Capture the cell that displays the provided text and extract its [X, Y] central coordinate. 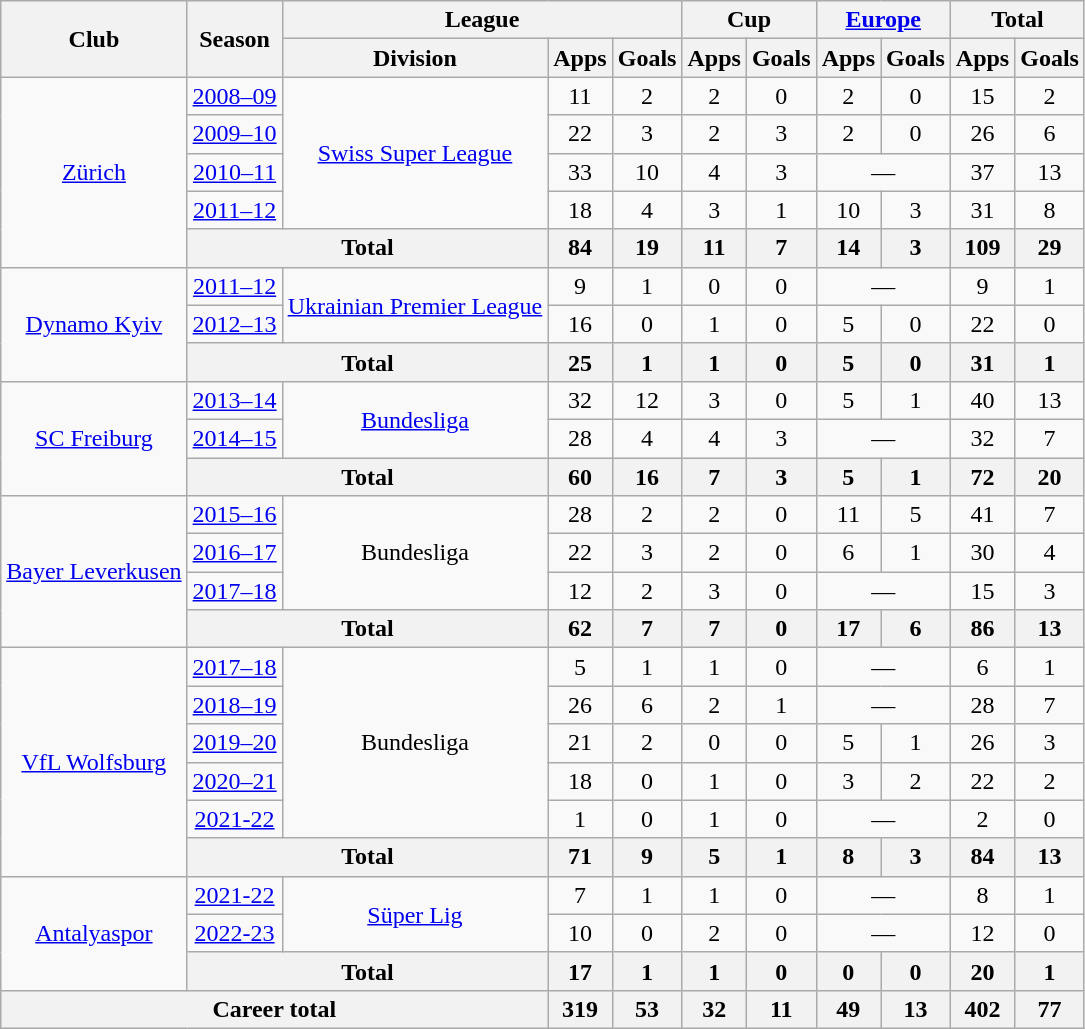
2016–17 [234, 553]
Career total [274, 1009]
402 [982, 1009]
Antalyaspor [94, 933]
Division [415, 58]
Bayer Leverkusen [94, 572]
2020–21 [234, 781]
2013–14 [234, 400]
2012–13 [234, 324]
77 [1050, 1009]
Europe [883, 20]
109 [982, 248]
2010–11 [234, 172]
53 [647, 1009]
Cup [749, 20]
2015–16 [234, 515]
2019–20 [234, 743]
30 [982, 553]
37 [982, 172]
Zürich [94, 172]
2022-23 [234, 933]
Süper Lig [415, 914]
Dynamo Kyiv [94, 324]
Swiss Super League [415, 153]
29 [1050, 248]
40 [982, 400]
19 [647, 248]
60 [580, 477]
71 [580, 857]
2014–15 [234, 438]
League [482, 20]
25 [580, 362]
319 [580, 1009]
Ukrainian Premier League [415, 305]
62 [580, 629]
21 [580, 743]
72 [982, 477]
VfL Wolfsburg [94, 762]
86 [982, 629]
14 [848, 248]
SC Freiburg [94, 438]
Season [234, 39]
Club [94, 39]
33 [580, 172]
2018–19 [234, 705]
2009–10 [234, 134]
2008–09 [234, 96]
49 [848, 1009]
41 [982, 515]
